Scan for the cell matching the given text and deliver its (x, y) coordinate at center. 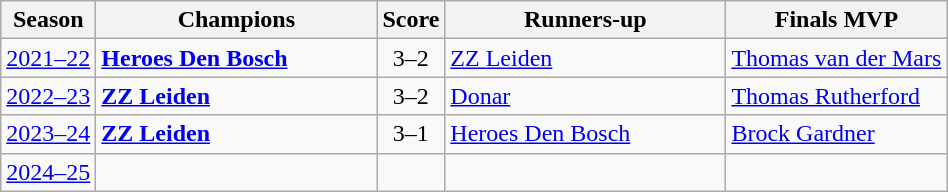
3–1 (411, 134)
2022–23 (48, 96)
Thomas van der Mars (836, 58)
2021–22 (48, 58)
Score (411, 20)
2023–24 (48, 134)
Season (48, 20)
Champions (236, 20)
2024–25 (48, 172)
Brock Gardner (836, 134)
Runners-up (586, 20)
Donar (586, 96)
Finals MVP (836, 20)
Thomas Rutherford (836, 96)
